Extract the [X, Y] coordinate from the center of the cell holding the provided text.  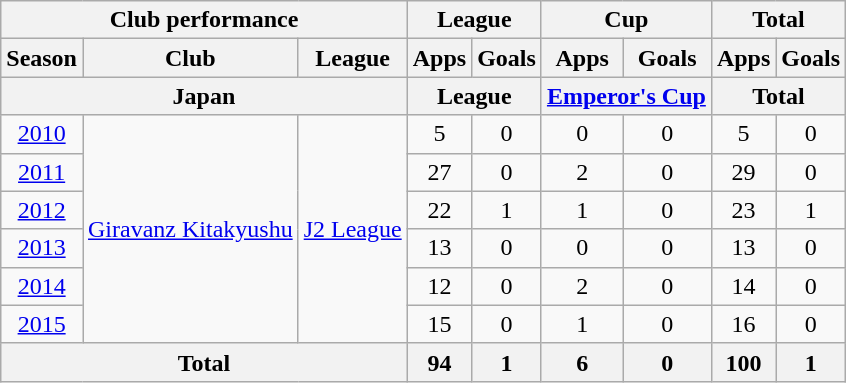
29 [743, 172]
Club performance [204, 20]
6 [582, 362]
94 [439, 362]
22 [439, 210]
2015 [42, 324]
2011 [42, 172]
2013 [42, 248]
100 [743, 362]
15 [439, 324]
Cup [626, 20]
2012 [42, 210]
12 [439, 286]
Club [190, 58]
Season [42, 58]
Giravanz Kitakyushu [190, 229]
Japan [204, 96]
J2 League [352, 229]
Emperor's Cup [626, 96]
27 [439, 172]
14 [743, 286]
2010 [42, 134]
2014 [42, 286]
23 [743, 210]
16 [743, 324]
